Provide the (X, Y) coordinate of the cell's center where the given text is located.  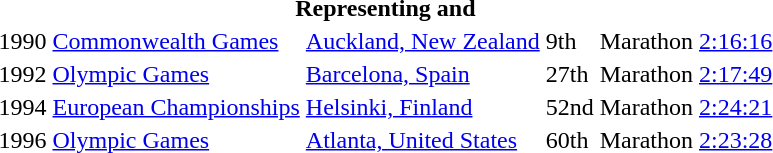
European Championships (176, 107)
Auckland, New Zealand (422, 41)
9th (570, 41)
Olympic Games (176, 74)
Helsinki, Finland (422, 107)
Commonwealth Games (176, 41)
27th (570, 74)
52nd (570, 107)
Barcelona, Spain (422, 74)
